Pinpoint the cell where the given text exists, returning its [x, y] midpoint coordinate. 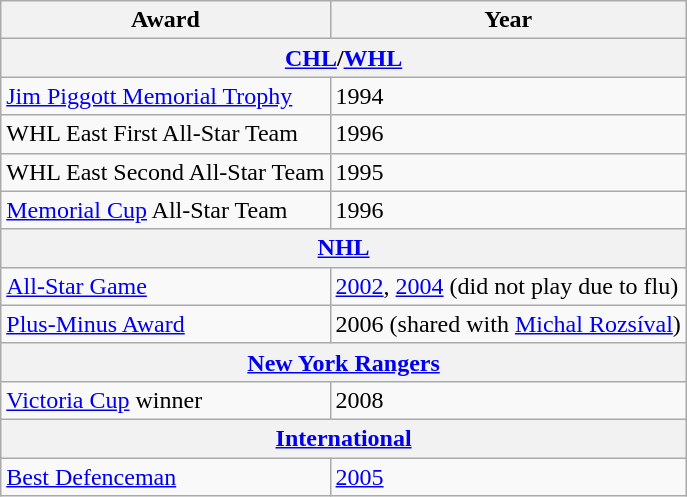
2006 (shared with Michal Rozsíval) [508, 324]
2008 [508, 400]
1995 [508, 172]
International [344, 438]
WHL East Second All-Star Team [166, 172]
NHL [344, 248]
Memorial Cup All-Star Team [166, 210]
WHL East First All-Star Team [166, 134]
2002, 2004 (did not play due to flu) [508, 286]
1994 [508, 96]
2005 [508, 477]
Jim Piggott Memorial Trophy [166, 96]
New York Rangers [344, 362]
CHL/WHL [344, 58]
Award [166, 20]
Victoria Cup winner [166, 400]
Best Defenceman [166, 477]
Plus-Minus Award [166, 324]
All-Star Game [166, 286]
Year [508, 20]
